Scan for the cell matching the given text and deliver its (x, y) coordinate at center. 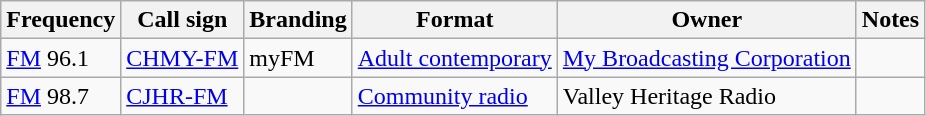
Notes (890, 20)
Call sign (182, 20)
Owner (706, 20)
Branding (298, 20)
CHMY-FM (182, 58)
Format (454, 20)
FM 98.7 (61, 96)
Frequency (61, 20)
CJHR-FM (182, 96)
myFM (298, 58)
Community radio (454, 96)
My Broadcasting Corporation (706, 58)
Valley Heritage Radio (706, 96)
Adult contemporary (454, 58)
FM 96.1 (61, 58)
